Return the (X, Y) coordinate for the center point of the cell that contains the specified text.  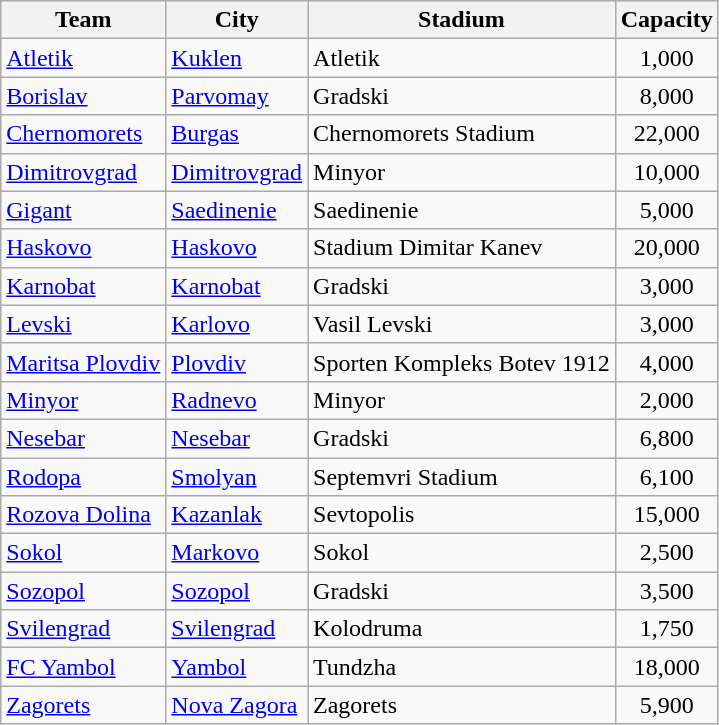
Karlovo (237, 324)
Nova Zagora (237, 705)
5,900 (666, 705)
Vasil Levski (462, 324)
Kuklen (237, 58)
Borislav (84, 96)
Parvomay (237, 96)
Sporten Kompleks Botev 1912 (462, 362)
Levski (84, 324)
22,000 (666, 134)
Capacity (666, 20)
10,000 (666, 172)
Rodopa (84, 477)
Chernomorets Stadium (462, 134)
1,750 (666, 629)
Gigant (84, 210)
Stadium Dimitar Kanev (462, 248)
City (237, 20)
Tundzha (462, 667)
Maritsa Plovdiv (84, 362)
6,800 (666, 438)
Burgas (237, 134)
20,000 (666, 248)
3,500 (666, 591)
18,000 (666, 667)
4,000 (666, 362)
Kolodruma (462, 629)
15,000 (666, 515)
FC Yambol (84, 667)
Team (84, 20)
Yambol (237, 667)
8,000 (666, 96)
Markovo (237, 553)
Kazanlak (237, 515)
Stadium (462, 20)
1,000 (666, 58)
2,000 (666, 400)
Septemvri Stadium (462, 477)
5,000 (666, 210)
Chernomorets (84, 134)
Radnevo (237, 400)
Smolyan (237, 477)
Rozova Dolina (84, 515)
Plovdiv (237, 362)
2,500 (666, 553)
Sevtopolis (462, 515)
6,100 (666, 477)
